Find where the given text appears and provide that cell's center as [X, Y] coordinate. 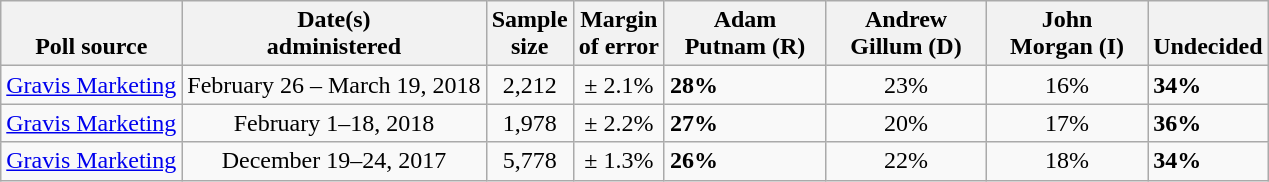
5,778 [530, 161]
JohnMorgan (I) [1068, 34]
AdamPutnam (R) [744, 34]
Marginof error [618, 34]
± 2.2% [618, 123]
23% [906, 85]
February 26 – March 19, 2018 [334, 85]
AndrewGillum (D) [906, 34]
17% [1068, 123]
December 19–24, 2017 [334, 161]
2,212 [530, 85]
1,978 [530, 123]
± 1.3% [618, 161]
Poll source [92, 34]
26% [744, 161]
± 2.1% [618, 85]
Date(s)administered [334, 34]
27% [744, 123]
16% [1068, 85]
22% [906, 161]
18% [1068, 161]
28% [744, 85]
February 1–18, 2018 [334, 123]
Undecided [1208, 34]
20% [906, 123]
Samplesize [530, 34]
36% [1208, 123]
